Determine the (x, y) coordinate at the center of the cell enclosing the given text.  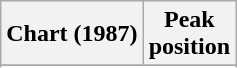
Chart (1987) (72, 34)
Peakposition (189, 34)
